Output the [x, y] coordinate of the center of the cell containing the given text.  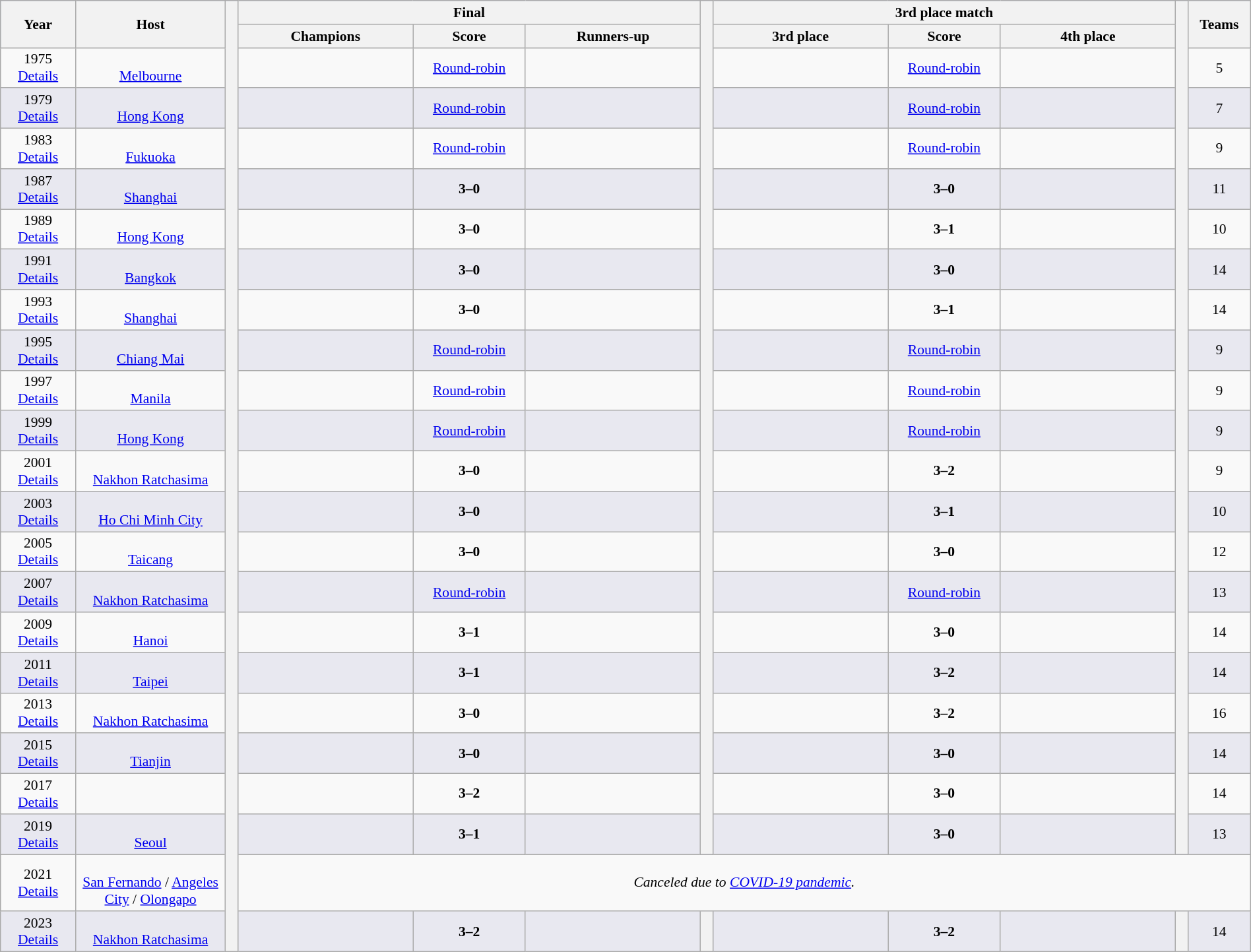
2005Details [38, 552]
2003Details [38, 512]
1989Details [38, 230]
2019Details [38, 834]
2001Details [38, 471]
1987Details [38, 189]
2013Details [38, 713]
Teams [1219, 24]
5 [1219, 67]
Canceled due to COVID-19 pandemic. [744, 883]
Seoul [150, 834]
Chiang Mai [150, 350]
Taicang [150, 552]
Bangkok [150, 269]
2011Details [38, 673]
2009Details [38, 632]
1999Details [38, 431]
3rd place [801, 36]
Manila [150, 391]
Champions [326, 36]
2007Details [38, 592]
1983Details [38, 149]
Host [150, 24]
Runners-up [612, 36]
16 [1219, 713]
Melbourne [150, 67]
1995Details [38, 350]
Hanoi [150, 632]
2015Details [38, 753]
Taipei [150, 673]
Final [470, 13]
1979Details [38, 108]
1993Details [38, 310]
1997Details [38, 391]
4th place [1087, 36]
2021Details [38, 883]
7 [1219, 108]
Tianjin [150, 753]
11 [1219, 189]
Fukuoka [150, 149]
2017Details [38, 794]
12 [1219, 552]
1975Details [38, 67]
Year [38, 24]
San Fernando / Angeles City / Olongapo [150, 883]
1991Details [38, 269]
3rd place match [945, 13]
Ho Chi Minh City [150, 512]
2023Details [38, 932]
